Determine the (X, Y) coordinate at the center of the cell enclosing the given text.  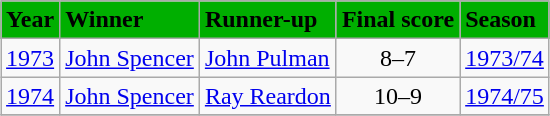
John Pulman (268, 58)
1973 (30, 58)
Final score (398, 20)
10–9 (398, 96)
Season (505, 20)
Ray Reardon (268, 96)
Year (30, 20)
1973/74 (505, 58)
1974 (30, 96)
8–7 (398, 58)
Runner-up (268, 20)
1974/75 (505, 96)
Winner (130, 20)
